From the cell containing the given text, extract its center point as [x, y] coordinate. 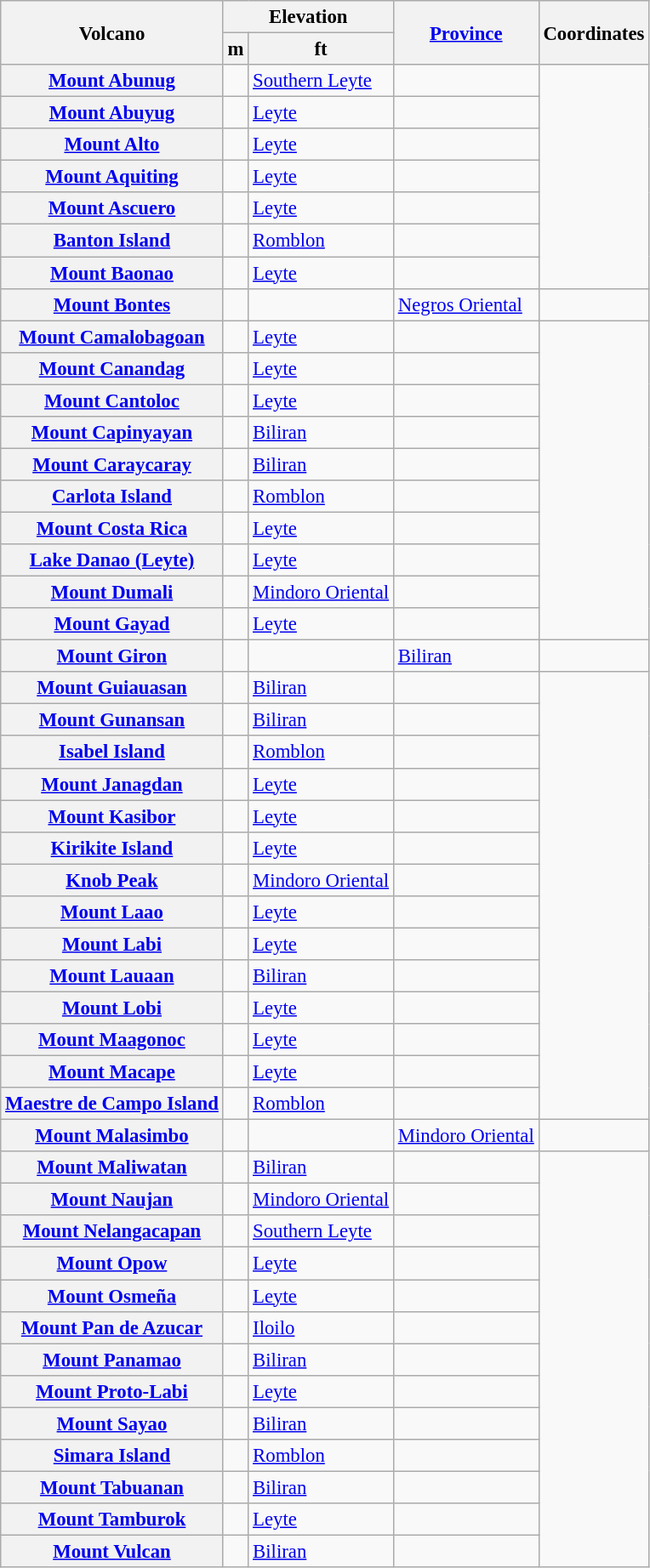
Mount Giron [112, 656]
Mount Maliwatan [112, 1167]
Volcano [112, 32]
Coordinates [594, 32]
Mount Tamburok [112, 1520]
Mount Caraycaray [112, 464]
Mount Abunug [112, 81]
Mount Bontes [112, 304]
Mount Guiauasan [112, 688]
Mount Nelangacapan [112, 1232]
Knob Peak [112, 880]
Mount Abuyug [112, 113]
Banton Island [112, 241]
Mount Capinyayan [112, 433]
Mount Lobi [112, 1008]
Maestre de Campo Island [112, 1104]
Mount Panamao [112, 1360]
Mount Alto [112, 145]
Kirikite Island [112, 848]
Elevation [308, 17]
Mount Cantoloc [112, 401]
Mount Kasibor [112, 816]
Mount Opow [112, 1264]
Iloilo [322, 1327]
m [236, 49]
Mount Tabuanan [112, 1487]
Mount Macape [112, 1072]
Mount Gunansan [112, 720]
Lake Danao (Leyte) [112, 560]
Mount Costa Rica [112, 528]
Mount Gayad [112, 624]
Mount Osmeña [112, 1296]
Carlota Island [112, 497]
Negros Oriental [466, 304]
Mount Vulcan [112, 1551]
Mount Malasimbo [112, 1136]
Mount Aquiting [112, 177]
Mount Sayao [112, 1423]
Mount Dumali [112, 593]
Province [466, 32]
Mount Naujan [112, 1200]
Mount Canandag [112, 368]
Mount Camalobagoan [112, 337]
Mount Baonao [112, 273]
Mount Lauaan [112, 976]
Mount Laao [112, 912]
Mount Labi [112, 944]
Isabel Island [112, 753]
Simara Island [112, 1456]
Mount Ascuero [112, 208]
Mount Proto-Labi [112, 1391]
ft [322, 49]
Mount Maagonoc [112, 1040]
Mount Janagdan [112, 784]
Mount Pan de Azucar [112, 1327]
